Capture the cell that displays the provided text and extract its [X, Y] central coordinate. 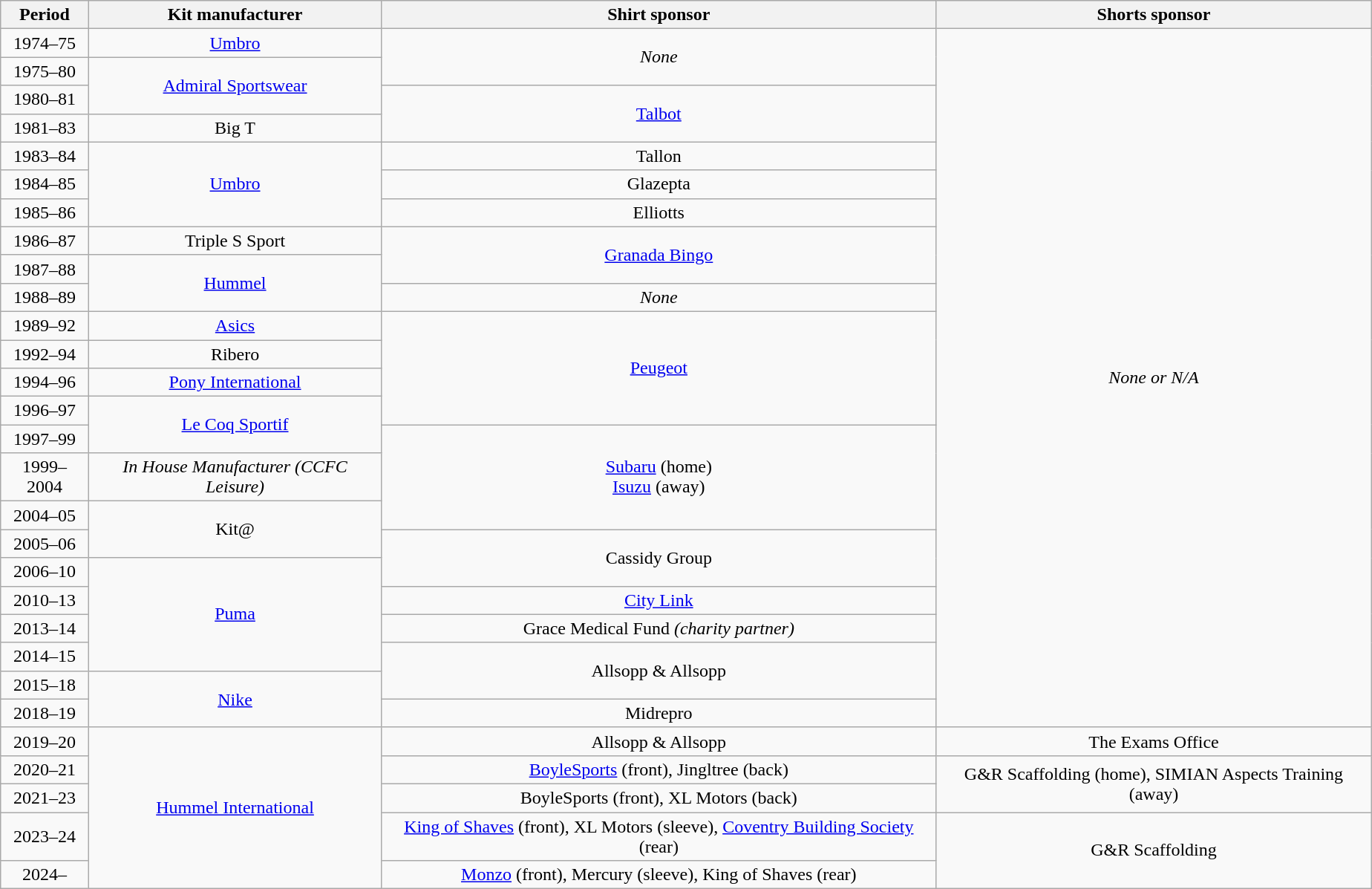
Admiral Sportswear [235, 85]
Period [45, 15]
2020–21 [45, 769]
1992–94 [45, 354]
1980–81 [45, 100]
Elliotts [659, 212]
Le Coq Sportif [235, 425]
G&R Scaffolding [1154, 851]
2014–15 [45, 657]
2015–18 [45, 685]
Hummel [235, 283]
1997–99 [45, 439]
1985–86 [45, 212]
Puma [235, 614]
1974–75 [45, 43]
Glazepta [659, 184]
1989–92 [45, 325]
Ribero [235, 354]
1999–2004 [45, 477]
In House Manufacturer (CCFC Leisure) [235, 477]
1994–96 [45, 382]
Subaru (home)Isuzu (away) [659, 477]
1987–88 [45, 269]
2021–23 [45, 798]
Peugeot [659, 368]
None or N/A [1154, 378]
Grace Medical Fund (charity partner) [659, 628]
2004–05 [45, 515]
1988–89 [45, 297]
1975–80 [45, 71]
G&R Scaffolding (home), SIMIAN Aspects Training (away) [1154, 784]
Hummel International [235, 808]
1981–83 [45, 128]
1986–87 [45, 241]
Big T [235, 128]
Nike [235, 699]
Triple S Sport [235, 241]
2005–06 [45, 544]
Kit@ [235, 530]
BoyleSports (front), Jingltree (back) [659, 769]
Pony International [235, 382]
Talbot [659, 114]
2024– [45, 875]
2019–20 [45, 741]
BoyleSports (front), XL Motors (back) [659, 798]
Midrepro [659, 713]
1983–84 [45, 156]
1996–97 [45, 411]
2023–24 [45, 836]
Tallon [659, 156]
Kit manufacturer [235, 15]
City Link [659, 600]
Cassidy Group [659, 558]
2013–14 [45, 628]
2006–10 [45, 572]
King of Shaves (front), XL Motors (sleeve), Coventry Building Society (rear) [659, 836]
The Exams Office [1154, 741]
Shorts sponsor [1154, 15]
2010–13 [45, 600]
1984–85 [45, 184]
Asics [235, 325]
Granada Bingo [659, 255]
2018–19 [45, 713]
Shirt sponsor [659, 15]
Monzo (front), Mercury (sleeve), King of Shaves (rear) [659, 875]
